Search for the cell housing the specified text and yield its (x, y) center coordinate. 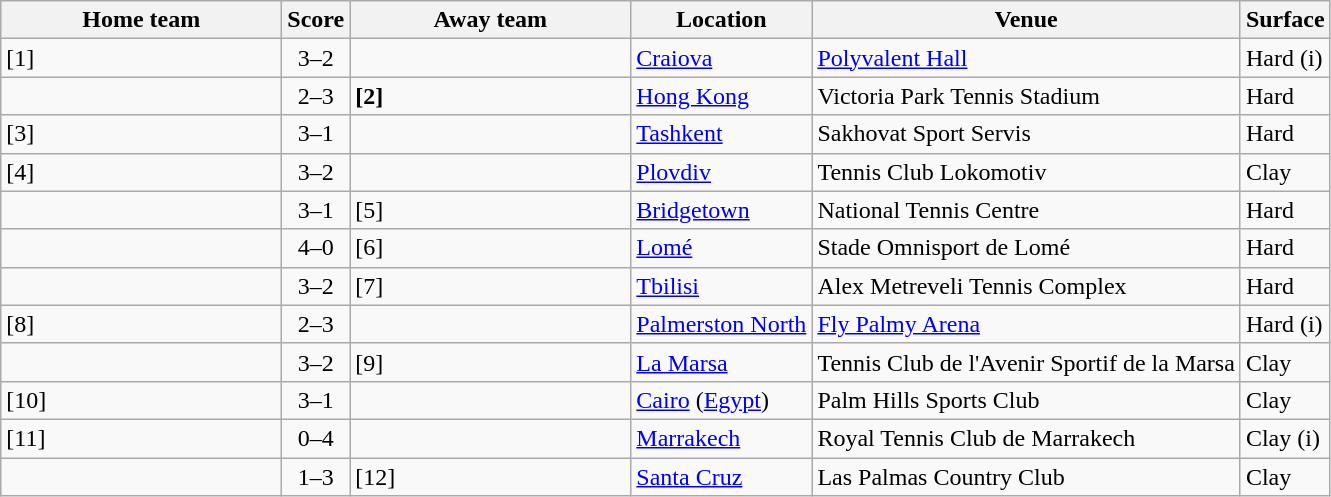
Clay (i) (1285, 438)
4–0 (316, 248)
Tennis Club Lokomotiv (1026, 172)
[2] (490, 96)
[8] (142, 324)
Cairo (Egypt) (722, 400)
Venue (1026, 20)
Score (316, 20)
Polyvalent Hall (1026, 58)
Fly Palmy Arena (1026, 324)
Lomé (722, 248)
Tbilisi (722, 286)
1–3 (316, 477)
Palmerston North (722, 324)
National Tennis Centre (1026, 210)
Alex Metreveli Tennis Complex (1026, 286)
[9] (490, 362)
Sakhovat Sport Servis (1026, 134)
[3] (142, 134)
Palm Hills Sports Club (1026, 400)
[6] (490, 248)
Tennis Club de l'Avenir Sportif de la Marsa (1026, 362)
0–4 (316, 438)
Stade Omnisport de Lomé (1026, 248)
Las Palmas Country Club (1026, 477)
Bridgetown (722, 210)
Plovdiv (722, 172)
Away team (490, 20)
[1] (142, 58)
La Marsa (722, 362)
[11] (142, 438)
[12] (490, 477)
Surface (1285, 20)
[10] (142, 400)
Marrakech (722, 438)
Home team (142, 20)
Tashkent (722, 134)
[5] (490, 210)
[7] (490, 286)
Victoria Park Tennis Stadium (1026, 96)
[4] (142, 172)
Location (722, 20)
Hong Kong (722, 96)
Craiova (722, 58)
Royal Tennis Club de Marrakech (1026, 438)
Santa Cruz (722, 477)
